Return (X, Y) of the center of cell containing provided text 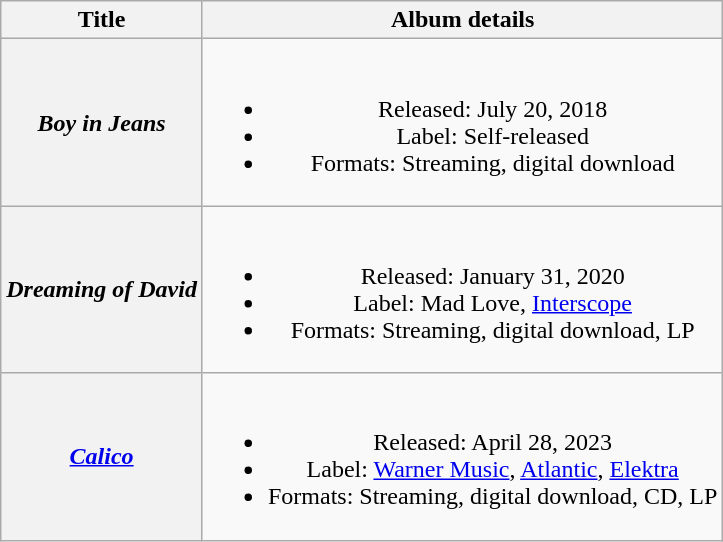
Released: July 20, 2018Label: Self-releasedFormats: Streaming, digital download (462, 122)
Boy in Jeans (102, 122)
Calico (102, 456)
Released: April 28, 2023Label: Warner Music, Atlantic, ElektraFormats: Streaming, digital download, CD, LP (462, 456)
Album details (462, 20)
Released: January 31, 2020Label: Mad Love, InterscopeFormats: Streaming, digital download, LP (462, 290)
Title (102, 20)
Dreaming of David (102, 290)
